Find where the given text appears and provide that cell's center as [X, Y] coordinate. 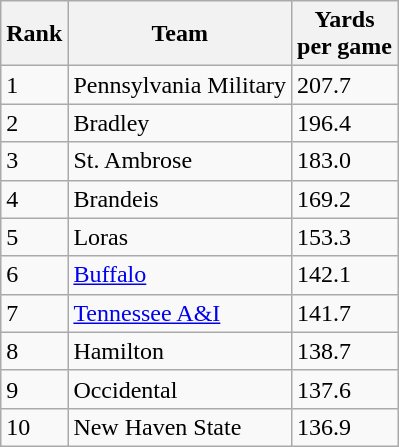
5 [34, 237]
4 [34, 199]
153.3 [345, 237]
9 [34, 389]
207.7 [345, 85]
141.7 [345, 313]
New Haven State [180, 427]
10 [34, 427]
2 [34, 123]
169.2 [345, 199]
Pennsylvania Military [180, 85]
Occidental [180, 389]
137.6 [345, 389]
138.7 [345, 351]
3 [34, 161]
142.1 [345, 275]
Rank [34, 34]
1 [34, 85]
Yardsper game [345, 34]
196.4 [345, 123]
Brandeis [180, 199]
136.9 [345, 427]
Tennessee A&I [180, 313]
6 [34, 275]
7 [34, 313]
Buffalo [180, 275]
183.0 [345, 161]
Hamilton [180, 351]
Bradley [180, 123]
Team [180, 34]
St. Ambrose [180, 161]
Loras [180, 237]
8 [34, 351]
